Return the [x, y] coordinate for the center point of the cell that contains the specified text.  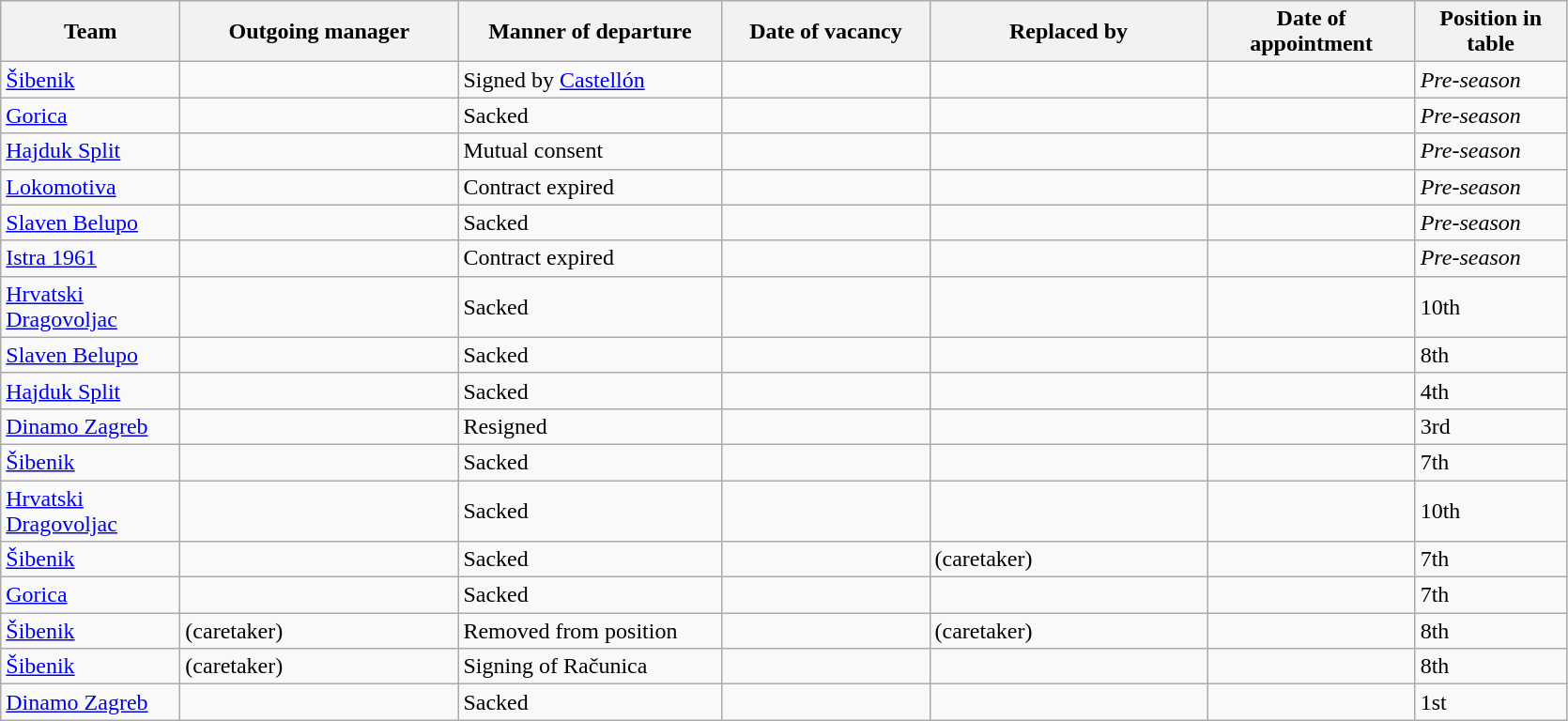
Outgoing manager [319, 32]
Signing of Računica [590, 667]
Mutual consent [590, 151]
Position in table [1491, 32]
Date of appointment [1311, 32]
3rd [1491, 426]
Signed by Castellón [590, 80]
1st [1491, 702]
Team [90, 32]
Manner of departure [590, 32]
4th [1491, 391]
Date of vacancy [826, 32]
Lokomotiva [90, 187]
Resigned [590, 426]
Istra 1961 [90, 258]
Removed from position [590, 631]
Replaced by [1068, 32]
